Return (x, y) of the center of cell containing provided text 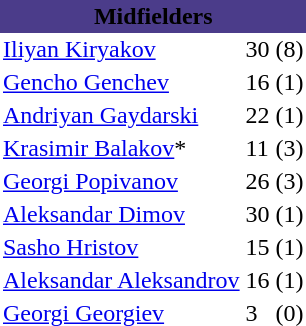
22 (258, 116)
Krasimir Balakov* (122, 148)
Iliyan Kiryakov (122, 50)
Aleksandar Aleksandrov (122, 280)
15 (258, 248)
Aleksandar Dimov (122, 214)
Andriyan Gaydarski (122, 116)
11 (258, 148)
Gencho Genchev (122, 82)
26 (258, 182)
Sasho Hristov (122, 248)
Georgi Popivanov (122, 182)
